Determine the [X, Y] coordinate at the center of the cell enclosing the given text.  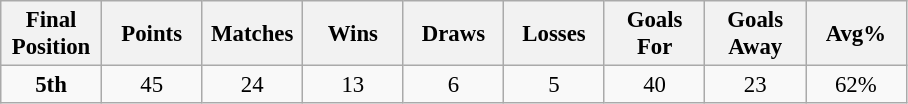
Goals Away [756, 34]
Final Position [52, 34]
Points [152, 34]
6 [454, 85]
23 [756, 85]
Losses [554, 34]
Avg% [856, 34]
45 [152, 85]
13 [354, 85]
Matches [252, 34]
Goals For [654, 34]
40 [654, 85]
Draws [454, 34]
24 [252, 85]
5th [52, 85]
Wins [354, 34]
5 [554, 85]
62% [856, 85]
